Find where the given text appears and provide that cell's center as (X, Y) coordinate. 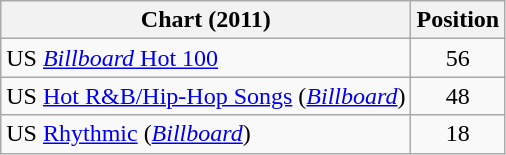
56 (458, 58)
18 (458, 134)
US Hot R&B/Hip-Hop Songs (Billboard) (206, 96)
48 (458, 96)
US Rhythmic (Billboard) (206, 134)
US Billboard Hot 100 (206, 58)
Position (458, 20)
Chart (2011) (206, 20)
